Output the (X, Y) coordinate of the center of the cell containing the given text.  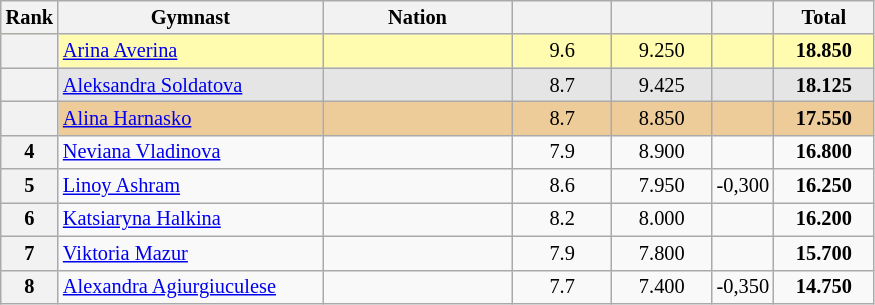
17.550 (824, 118)
15.700 (824, 253)
6 (30, 219)
9.250 (662, 51)
16.800 (824, 152)
5 (30, 186)
-0,350 (743, 287)
9.6 (562, 51)
Arina Averina (190, 51)
Alina Harnasko (190, 118)
9.425 (662, 85)
18.125 (824, 85)
-0,300 (743, 186)
Katsiaryna Halkina (190, 219)
4 (30, 152)
Aleksandra Soldatova (190, 85)
Neviana Vladinova (190, 152)
8.2 (562, 219)
7.800 (662, 253)
14.750 (824, 287)
Linoy Ashram (190, 186)
16.250 (824, 186)
Total (824, 17)
8.6 (562, 186)
Viktoria Mazur (190, 253)
Nation (418, 17)
7.950 (662, 186)
7.400 (662, 287)
8.000 (662, 219)
Gymnast (190, 17)
Rank (30, 17)
8.900 (662, 152)
7 (30, 253)
16.200 (824, 219)
7.7 (562, 287)
8 (30, 287)
18.850 (824, 51)
8.850 (662, 118)
Alexandra Agiurgiuculese (190, 287)
